Identify which cell holds the provided text, then report its [X, Y] central coordinate. 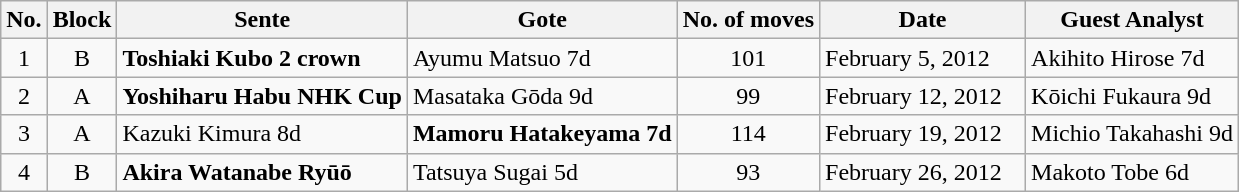
1 [24, 58]
Akihito Hirose 7d [1132, 58]
Masataka Gōda 9d [542, 96]
February 26, 2012 [923, 172]
Mamoru Hatakeyama 7d [542, 134]
Kōichi Fukaura 9d [1132, 96]
101 [748, 58]
Block [82, 20]
February 19, 2012 [923, 134]
Yoshiharu Habu NHK Cup [262, 96]
No. of moves [748, 20]
Guest Analyst [1132, 20]
Tatsuya Sugai 5d [542, 172]
Date [923, 20]
114 [748, 134]
2 [24, 96]
No. [24, 20]
Kazuki Kimura 8d [262, 134]
Toshiaki Kubo 2 crown [262, 58]
Michio Takahashi 9d [1132, 134]
Ayumu Matsuo 7d [542, 58]
3 [24, 134]
February 12, 2012 [923, 96]
Gote [542, 20]
Makoto Tobe 6d [1132, 172]
93 [748, 172]
Akira Watanabe Ryūō [262, 172]
February 5, 2012 [923, 58]
99 [748, 96]
4 [24, 172]
Sente [262, 20]
